Output the (x, y) coordinate of the center of the cell containing the given text.  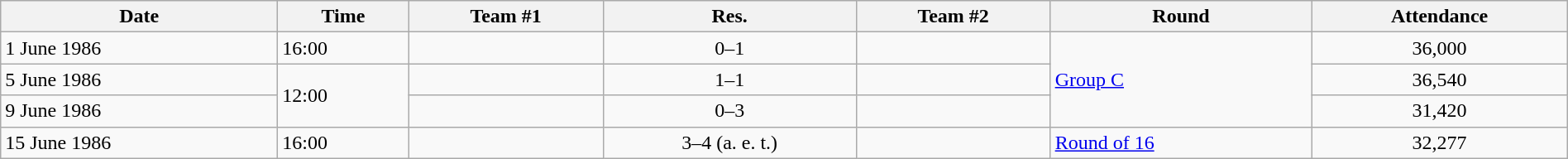
Time (343, 17)
15 June 1986 (139, 142)
Round (1181, 17)
0–3 (729, 111)
1–1 (729, 79)
Res. (729, 17)
5 June 1986 (139, 79)
9 June 1986 (139, 111)
Round of 16 (1181, 142)
Attendance (1439, 17)
36,000 (1439, 48)
Date (139, 17)
1 June 1986 (139, 48)
0–1 (729, 48)
3–4 (a. e. t.) (729, 142)
Team #1 (506, 17)
12:00 (343, 95)
Team #2 (953, 17)
31,420 (1439, 111)
36,540 (1439, 79)
32,277 (1439, 142)
Group C (1181, 79)
